Capture the cell that displays the provided text and extract its [X, Y] central coordinate. 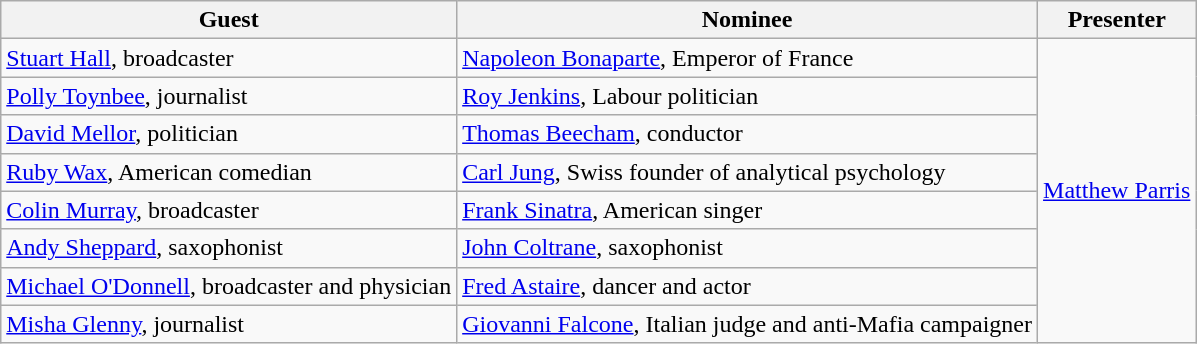
Michael O'Donnell, broadcaster and physician [229, 286]
Guest [229, 20]
Polly Toynbee, journalist [229, 96]
Roy Jenkins, Labour politician [748, 96]
Stuart Hall, broadcaster [229, 58]
Colin Murray, broadcaster [229, 210]
Frank Sinatra, American singer [748, 210]
Ruby Wax, American comedian [229, 172]
Matthew Parris [1117, 191]
John Coltrane, saxophonist [748, 248]
Fred Astaire, dancer and actor [748, 286]
Presenter [1117, 20]
Thomas Beecham, conductor [748, 134]
David Mellor, politician [229, 134]
Napoleon Bonaparte, Emperor of France [748, 58]
Carl Jung, Swiss founder of analytical psychology [748, 172]
Giovanni Falcone, Italian judge and anti-Mafia campaigner [748, 324]
Andy Sheppard, saxophonist [229, 248]
Misha Glenny, journalist [229, 324]
Nominee [748, 20]
